Find where the given text appears and provide that cell's center as (x, y) coordinate. 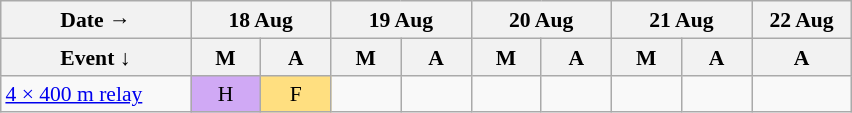
22 Aug (802, 20)
F (296, 94)
Event ↓ (95, 56)
4 × 400 m relay (95, 94)
19 Aug (401, 20)
H (225, 94)
18 Aug (260, 20)
21 Aug (681, 20)
20 Aug (541, 20)
Date → (95, 20)
